Extract the (X, Y) coordinate from the center of the cell holding the provided text.  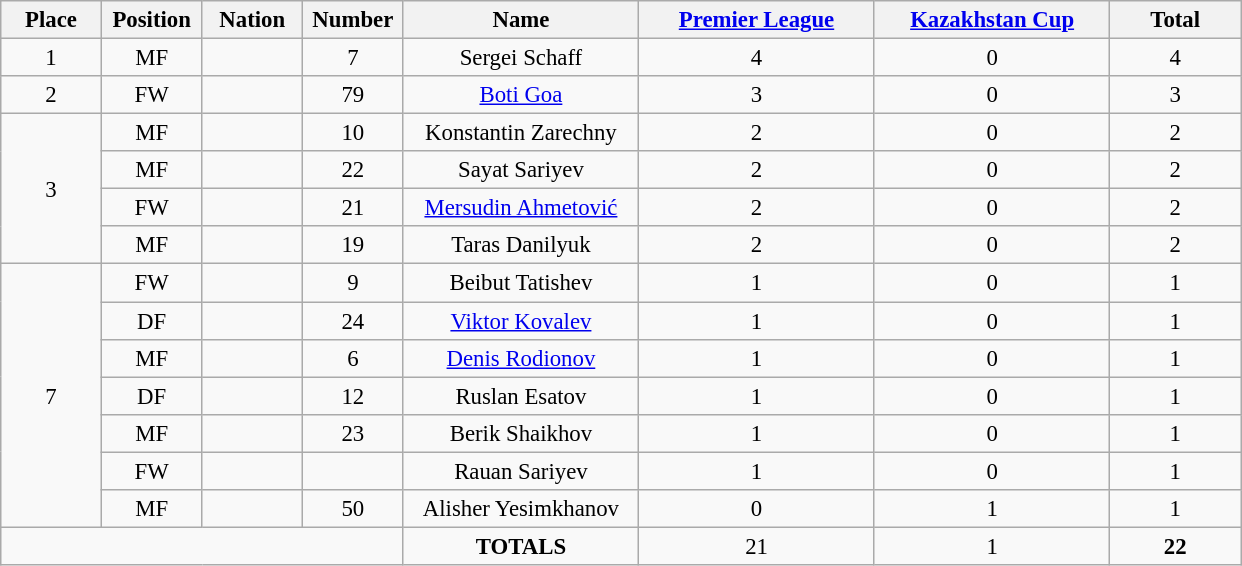
12 (354, 396)
Place (52, 20)
Beibut Tatishev (521, 283)
Number (354, 20)
24 (354, 321)
Mersudin Ahmetović (521, 208)
Rauan Sariyev (521, 471)
Boti Goa (521, 95)
Sergei Schaff (521, 58)
79 (354, 95)
Denis Rodionov (521, 358)
23 (354, 433)
Premier League (757, 20)
Name (521, 20)
Sayat Sariyev (521, 170)
TOTALS (521, 546)
50 (354, 509)
Position (152, 20)
Taras Danilyuk (521, 245)
19 (354, 245)
Ruslan Esatov (521, 396)
9 (354, 283)
Total (1176, 20)
Kazakhstan Cup (992, 20)
6 (354, 358)
Nation (252, 20)
Alisher Yesimkhanov (521, 509)
Berik Shaikhov (521, 433)
10 (354, 133)
Konstantin Zarechny (521, 133)
Viktor Kovalev (521, 321)
